Scan for the cell matching the given text and deliver its [x, y] coordinate at center. 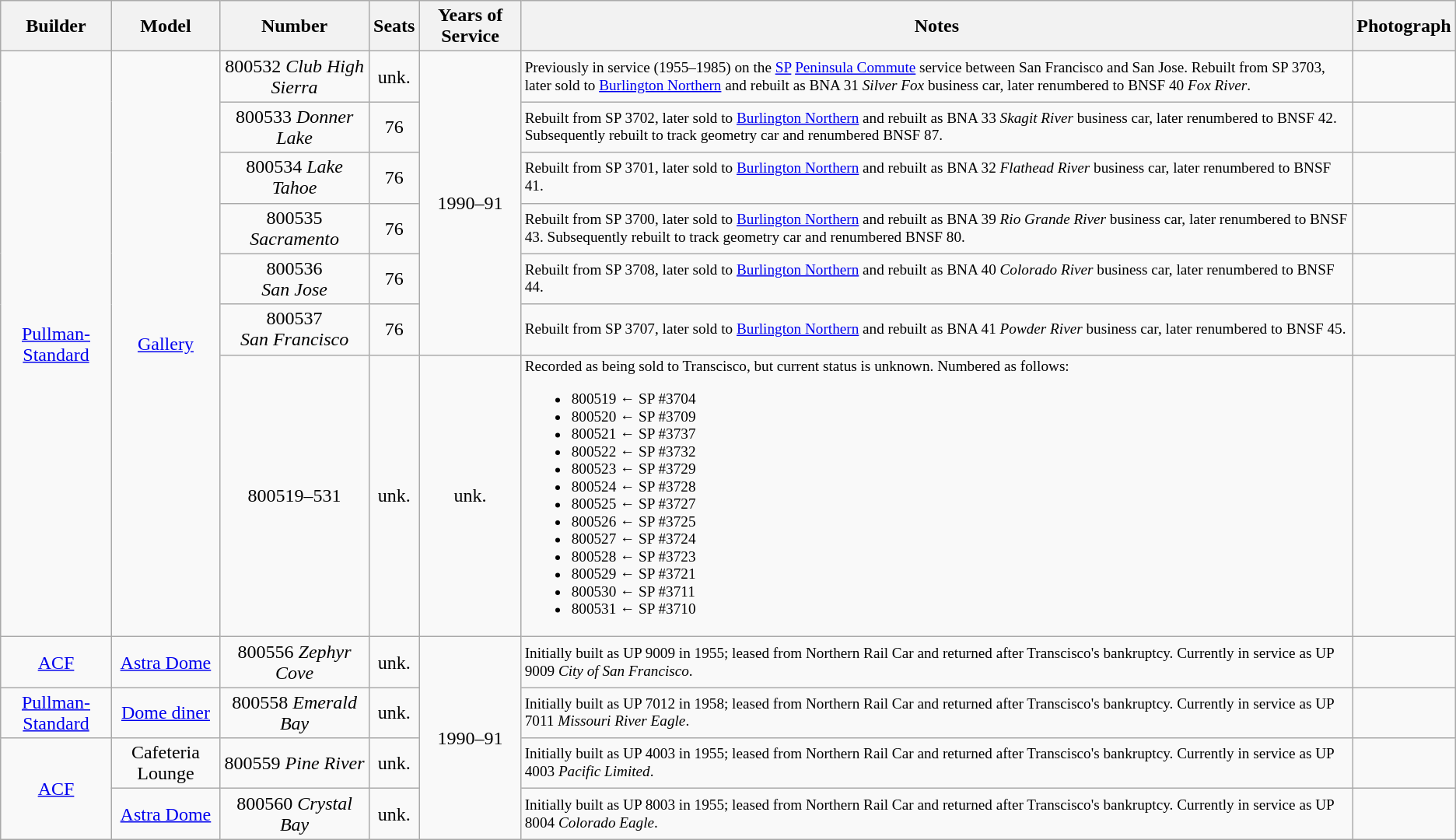
Notes [936, 26]
Builder [56, 26]
Seats [394, 26]
Dome diner [165, 712]
Years of Service [470, 26]
800560 Crystal Bay [295, 814]
800558 Emerald Bay [295, 712]
Number [295, 26]
800535 Sacramento [295, 229]
800532 Club High Sierra [295, 76]
800556 Zephyr Cove [295, 663]
800536San Jose [295, 278]
Model [165, 26]
Rebuilt from SP 3708, later sold to Burlington Northern and rebuilt as BNA 40 Colorado River business car, later renumbered to BNSF 44. [936, 278]
Rebuilt from SP 3701, later sold to Burlington Northern and rebuilt as BNA 32 Flathead River business car, later renumbered to BNSF 41. [936, 177]
800537San Francisco [295, 330]
Gallery [165, 344]
800534 Lake Tahoe [295, 177]
Rebuilt from SP 3707, later sold to Burlington Northern and rebuilt as BNA 41 Powder River business car, later renumbered to BNSF 45. [936, 330]
800559 Pine River [295, 764]
800533 Donner Lake [295, 128]
800519–531 [295, 496]
Photograph [1404, 26]
Cafeteria Lounge [165, 764]
